Detect which cell encompasses the target text, then output its (x, y) center coordinate. 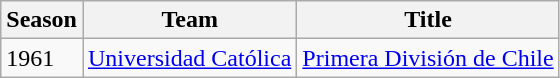
Season (42, 20)
Primera División de Chile (428, 58)
Universidad Católica (189, 58)
Title (428, 20)
1961 (42, 58)
Team (189, 20)
